For the text-containing cell, return its midpoint in (X, Y) coordinate format. 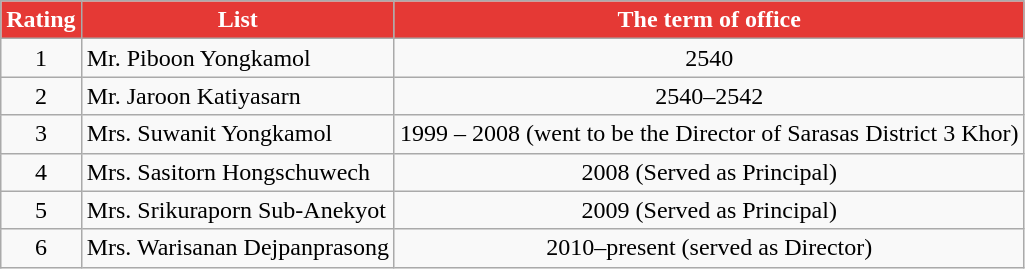
The term of office (709, 20)
4 (41, 172)
Mr. Jaroon Katiyasarn (238, 96)
Rating (41, 20)
2008 (Served as Principal) (709, 172)
Mrs. Sasitorn Hongschuwech (238, 172)
2010–present (served as Director) (709, 248)
Mrs. Suwanit Yongkamol (238, 134)
Mrs. Warisanan Dejpanprasong (238, 248)
6 (41, 248)
2009 (Served as Principal) (709, 210)
List (238, 20)
5 (41, 210)
1999 – 2008 (went to be the Director of Sarasas District 3 Khor) (709, 134)
2540–2542 (709, 96)
2540 (709, 58)
Mrs. Srikuraporn Sub-Anekyot (238, 210)
3 (41, 134)
1 (41, 58)
Mr. Piboon Yongkamol (238, 58)
2 (41, 96)
